Provide the [X, Y] coordinate of the cell's center where the given text is located.  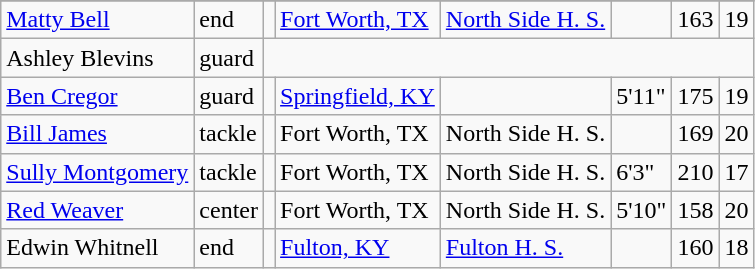
5'10" [642, 210]
Matty Bell [98, 20]
Bill James [98, 134]
5'11" [642, 96]
17 [736, 172]
Ben Cregor [98, 96]
Ashley Blevins [98, 58]
18 [736, 248]
Sully Montgomery [98, 172]
163 [696, 20]
169 [696, 134]
6'3" [642, 172]
Edwin Whitnell [98, 248]
175 [696, 96]
210 [696, 172]
center [229, 210]
160 [696, 248]
Fulton, KY [358, 248]
158 [696, 210]
Red Weaver [98, 210]
Fulton H. S. [525, 248]
Springfield, KY [358, 96]
